Provide the (x, y) coordinate of the cell's center where the given text is located.  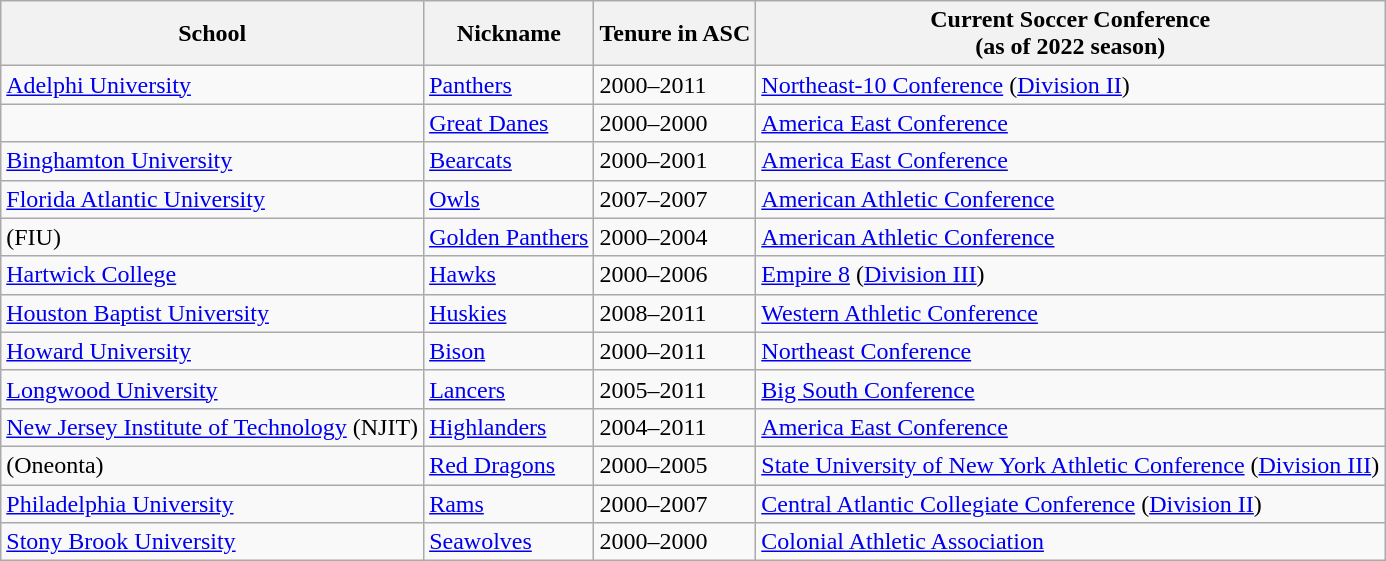
Huskies (509, 313)
School (212, 34)
2004–2011 (675, 427)
Bison (509, 351)
Stony Brook University (212, 542)
(Oneonta) (212, 465)
2000–2005 (675, 465)
Empire 8 (Division III) (1070, 275)
Adelphi University (212, 85)
Howard University (212, 351)
State University of New York Athletic Conference (Division III) (1070, 465)
Western Athletic Conference (1070, 313)
Rams (509, 503)
2000–2007 (675, 503)
Lancers (509, 389)
Big South Conference (1070, 389)
2000–2004 (675, 237)
2008–2011 (675, 313)
New Jersey Institute of Technology (NJIT) (212, 427)
2000–2001 (675, 161)
Florida Atlantic University (212, 199)
2007–2007 (675, 199)
Tenure in ASC (675, 34)
Owls (509, 199)
Nickname (509, 34)
Panthers (509, 85)
Seawolves (509, 542)
Current Soccer Conference(as of 2022 season) (1070, 34)
Great Danes (509, 123)
Hartwick College (212, 275)
Longwood University (212, 389)
Binghamton University (212, 161)
Highlanders (509, 427)
Houston Baptist University (212, 313)
Colonial Athletic Association (1070, 542)
Bearcats (509, 161)
2005–2011 (675, 389)
(FIU) (212, 237)
Philadelphia University (212, 503)
2000–2006 (675, 275)
Central Atlantic Collegiate Conference (Division II) (1070, 503)
Golden Panthers (509, 237)
Northeast-10 Conference (Division II) (1070, 85)
Red Dragons (509, 465)
Northeast Conference (1070, 351)
Hawks (509, 275)
